For the text-containing cell, return its midpoint in (x, y) coordinate format. 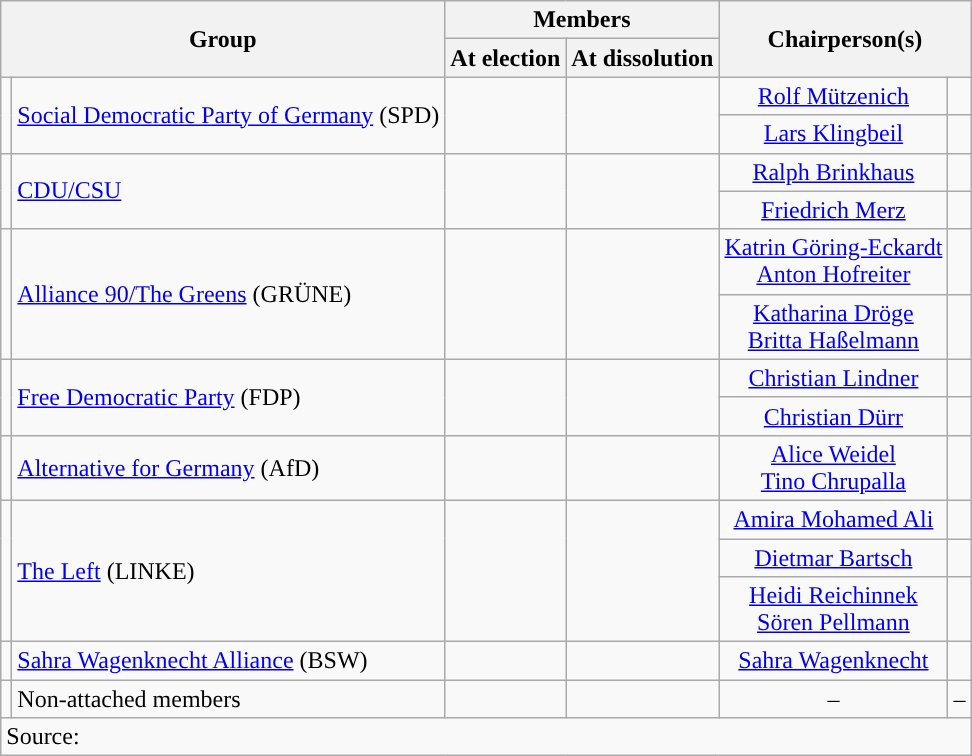
Christian Lindner (834, 378)
CDU/CSU (228, 191)
Dietmar Bartsch (834, 557)
Alternative for Germany (AfD) (228, 468)
At election (506, 58)
Sahra Wagenknecht (834, 661)
Members (582, 20)
Katrin Göring-EckardtAnton Hofreiter (834, 262)
Chairperson(s) (845, 39)
Group (223, 39)
Friedrich Merz (834, 210)
Non-attached members (228, 699)
Alice WeidelTino Chrupalla (834, 468)
Alliance 90/The Greens (GRÜNE) (228, 294)
Lars Klingbeil (834, 134)
Free Democratic Party (FDP) (228, 397)
Sahra Wagenknecht Alliance (BSW) (228, 661)
Heidi ReichinnekSören Pellmann (834, 610)
Social Democratic Party of Germany (SPD) (228, 115)
Amira Mohamed Ali (834, 519)
Rolf Mützenich (834, 96)
At dissolution (642, 58)
Katharina DrögeBritta Haßelmann (834, 326)
Source: (486, 737)
Christian Dürr (834, 416)
The Left (LINKE) (228, 570)
Ralph Brinkhaus (834, 172)
